Extract the [X, Y] coordinate from the center of the cell holding the provided text.  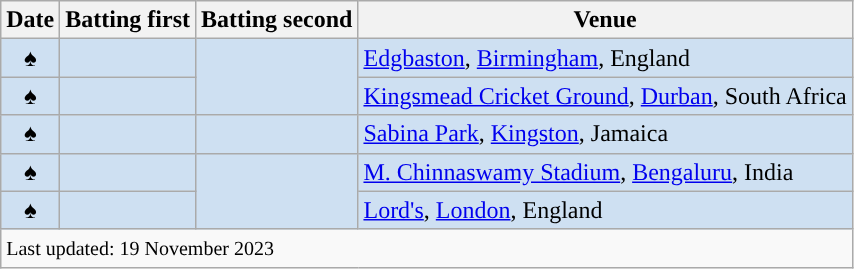
Date [30, 20]
Edgbaston, Birmingham, England [605, 58]
Sabina Park, Kingston, Jamaica [605, 134]
Venue [605, 20]
Lord's, London, England [605, 210]
Kingsmead Cricket Ground, Durban, South Africa [605, 96]
Batting second [277, 20]
Batting first [128, 20]
M. Chinnaswamy Stadium, Bengaluru, India [605, 172]
Last updated: 19 November 2023 [427, 248]
